Extract the (X, Y) coordinate from the center of the cell holding the provided text.  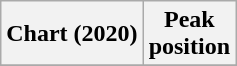
Chart (2020) (72, 34)
Peakposition (189, 34)
